Search for the cell housing the specified text and yield its (X, Y) center coordinate. 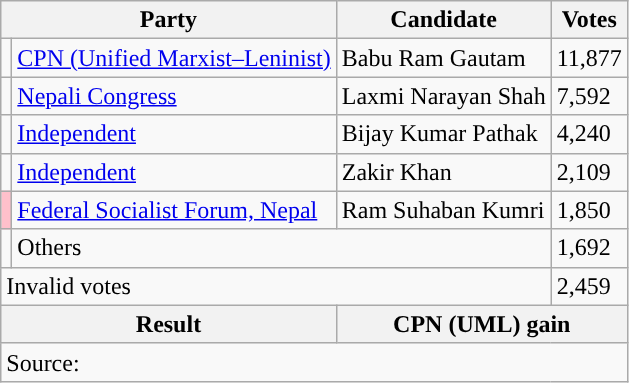
Ram Suhaban Kumri (444, 210)
Federal Socialist Forum, Nepal (174, 210)
Votes (589, 20)
Result (168, 324)
1,850 (589, 210)
7,592 (589, 96)
2,109 (589, 172)
Others (282, 248)
CPN (UML) gain (482, 324)
Bijay Kumar Pathak (444, 134)
Laxmi Narayan Shah (444, 96)
Candidate (444, 20)
Source: (314, 362)
4,240 (589, 134)
2,459 (589, 286)
Invalid votes (276, 286)
CPN (Unified Marxist–Leninist) (174, 58)
Party (168, 20)
1,692 (589, 248)
11,877 (589, 58)
Nepali Congress (174, 96)
Zakir Khan (444, 172)
Babu Ram Gautam (444, 58)
